Detect which cell encompasses the target text, then output its [X, Y] center coordinate. 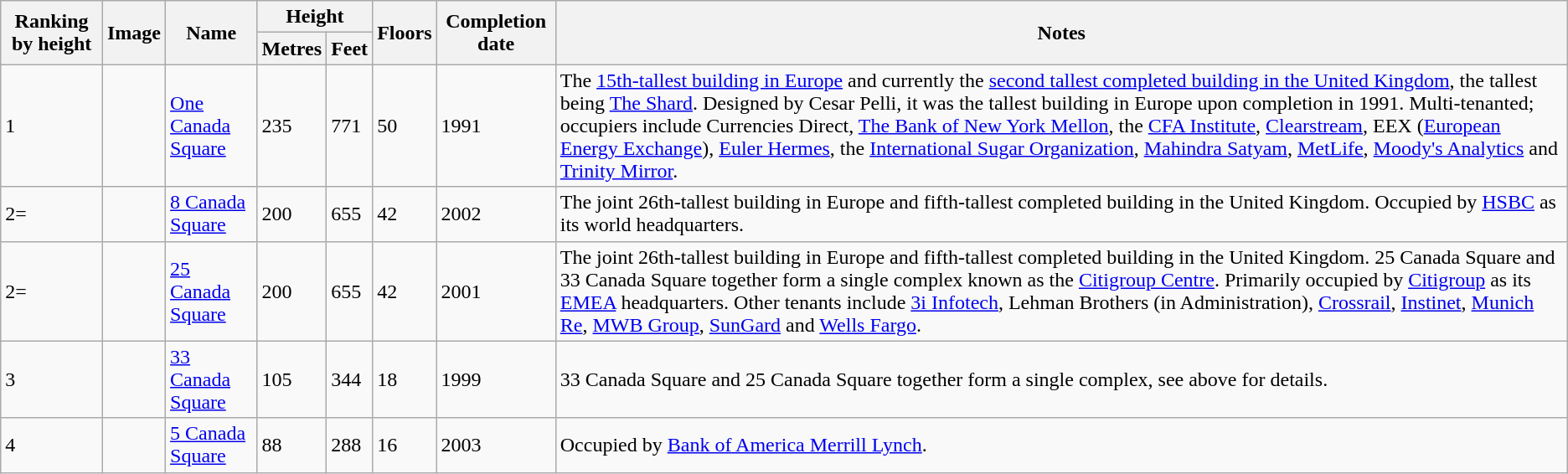
88 [291, 446]
Height [315, 17]
235 [291, 126]
2001 [496, 291]
33 Canada Square [212, 379]
2002 [496, 214]
50 [405, 126]
288 [350, 446]
Name [212, 33]
The joint 26th-tallest building in Europe and fifth-tallest completed building in the United Kingdom. Occupied by HSBC as its world headquarters. [1061, 214]
Completion date [496, 33]
105 [291, 379]
Metres [291, 49]
Occupied by Bank of America Merrill Lynch. [1061, 446]
Ranking by height [52, 33]
4 [52, 446]
Floors [405, 33]
1999 [496, 379]
One Canada Square [212, 126]
771 [350, 126]
1 [52, 126]
5 Canada Square [212, 446]
3 [52, 379]
Notes [1061, 33]
344 [350, 379]
18 [405, 379]
Image [134, 33]
2003 [496, 446]
Feet [350, 49]
1991 [496, 126]
16 [405, 446]
33 Canada Square and 25 Canada Square together form a single complex, see above for details. [1061, 379]
8 Canada Square [212, 214]
25 Canada Square [212, 291]
